Locate the cell with the specified text and output its [x, y] center coordinate. 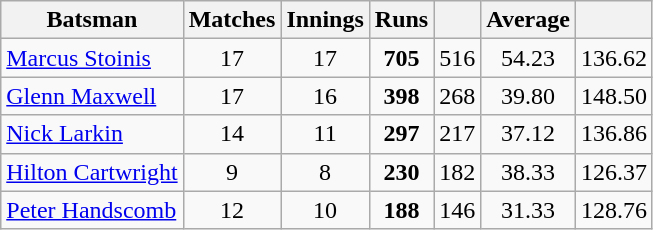
Marcus Stoinis [92, 58]
39.80 [528, 96]
37.12 [528, 134]
217 [458, 134]
148.50 [614, 96]
10 [325, 210]
11 [325, 134]
Innings [325, 20]
146 [458, 210]
38.33 [528, 172]
188 [401, 210]
31.33 [528, 210]
128.76 [614, 210]
14 [232, 134]
230 [401, 172]
268 [458, 96]
297 [401, 134]
182 [458, 172]
16 [325, 96]
398 [401, 96]
8 [325, 172]
Average [528, 20]
126.37 [614, 172]
705 [401, 58]
Nick Larkin [92, 134]
54.23 [528, 58]
136.86 [614, 134]
Matches [232, 20]
Peter Handscomb [92, 210]
516 [458, 58]
Runs [401, 20]
Batsman [92, 20]
12 [232, 210]
Glenn Maxwell [92, 96]
9 [232, 172]
Hilton Cartwright [92, 172]
136.62 [614, 58]
